Detect which cell encompasses the target text, then output its [X, Y] center coordinate. 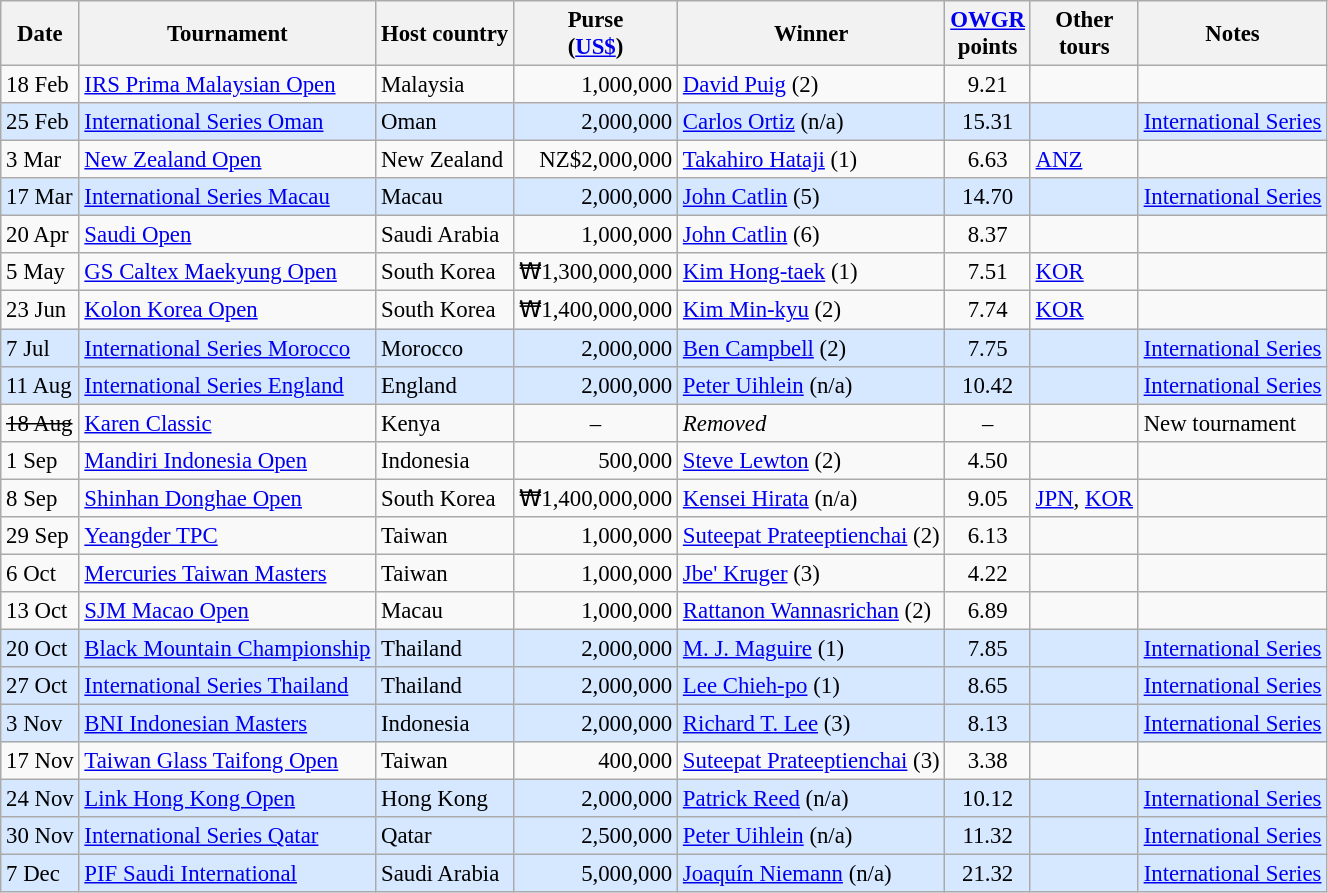
Kim Min-kyu (2) [812, 310]
NZ$2,000,000 [595, 160]
Steve Lewton (2) [812, 460]
Rattanon Wannasrichan (2) [812, 611]
Host country [445, 34]
IRS Prima Malaysian Open [228, 85]
JPN, KOR [1084, 498]
4.50 [988, 460]
30 Nov [40, 836]
Malaysia [445, 85]
15.31 [988, 122]
17 Nov [40, 761]
3 Mar [40, 160]
Removed [812, 423]
20 Apr [40, 235]
7 Dec [40, 874]
M. J. Maguire (1) [812, 648]
8.37 [988, 235]
13 Oct [40, 611]
Hong Kong [445, 799]
BNI Indonesian Masters [228, 724]
Tournament [228, 34]
400,000 [595, 761]
8.13 [988, 724]
9.05 [988, 498]
Kensei Hirata (n/a) [812, 498]
Joaquín Niemann (n/a) [812, 874]
Patrick Reed (n/a) [812, 799]
Mercuries Taiwan Masters [228, 573]
England [445, 385]
21.32 [988, 874]
8 Sep [40, 498]
International Series Oman [228, 122]
Oman [445, 122]
5,000,000 [595, 874]
John Catlin (6) [812, 235]
Suteepat Prateeptienchai (3) [812, 761]
9.21 [988, 85]
6.89 [988, 611]
Jbe' Kruger (3) [812, 573]
International Series Qatar [228, 836]
1 Sep [40, 460]
3.38 [988, 761]
Morocco [445, 348]
Kolon Korea Open [228, 310]
Qatar [445, 836]
Date [40, 34]
Carlos Ortiz (n/a) [812, 122]
Taiwan Glass Taifong Open [228, 761]
8.65 [988, 686]
New Zealand [445, 160]
Lee Chieh-po (1) [812, 686]
International Series Macau [228, 197]
Karen Classic [228, 423]
Purse(US$) [595, 34]
18 Aug [40, 423]
₩1,300,000,000 [595, 273]
OWGRpoints [988, 34]
10.42 [988, 385]
Saudi Open [228, 235]
11 Aug [40, 385]
18 Feb [40, 85]
14.70 [988, 197]
10.12 [988, 799]
PIF Saudi International [228, 874]
23 Jun [40, 310]
Black Mountain Championship [228, 648]
7.51 [988, 273]
Suteepat Prateeptienchai (2) [812, 536]
7 Jul [40, 348]
6 Oct [40, 573]
Yeangder TPC [228, 536]
29 Sep [40, 536]
John Catlin (5) [812, 197]
Ben Campbell (2) [812, 348]
Mandiri Indonesia Open [228, 460]
Takahiro Hataji (1) [812, 160]
Othertours [1084, 34]
Winner [812, 34]
New Zealand Open [228, 160]
International Series England [228, 385]
5 May [40, 273]
GS Caltex Maekyung Open [228, 273]
11.32 [988, 836]
27 Oct [40, 686]
New tournament [1232, 423]
6.63 [988, 160]
24 Nov [40, 799]
3 Nov [40, 724]
Notes [1232, 34]
2,500,000 [595, 836]
Link Hong Kong Open [228, 799]
ANZ [1084, 160]
David Puig (2) [812, 85]
20 Oct [40, 648]
7.74 [988, 310]
International Series Morocco [228, 348]
Kenya [445, 423]
Shinhan Donghae Open [228, 498]
4.22 [988, 573]
17 Mar [40, 197]
Kim Hong-taek (1) [812, 273]
7.75 [988, 348]
6.13 [988, 536]
Richard T. Lee (3) [812, 724]
25 Feb [40, 122]
SJM Macao Open [228, 611]
500,000 [595, 460]
International Series Thailand [228, 686]
7.85 [988, 648]
